Locate the cell with the specified text and output its (x, y) center coordinate. 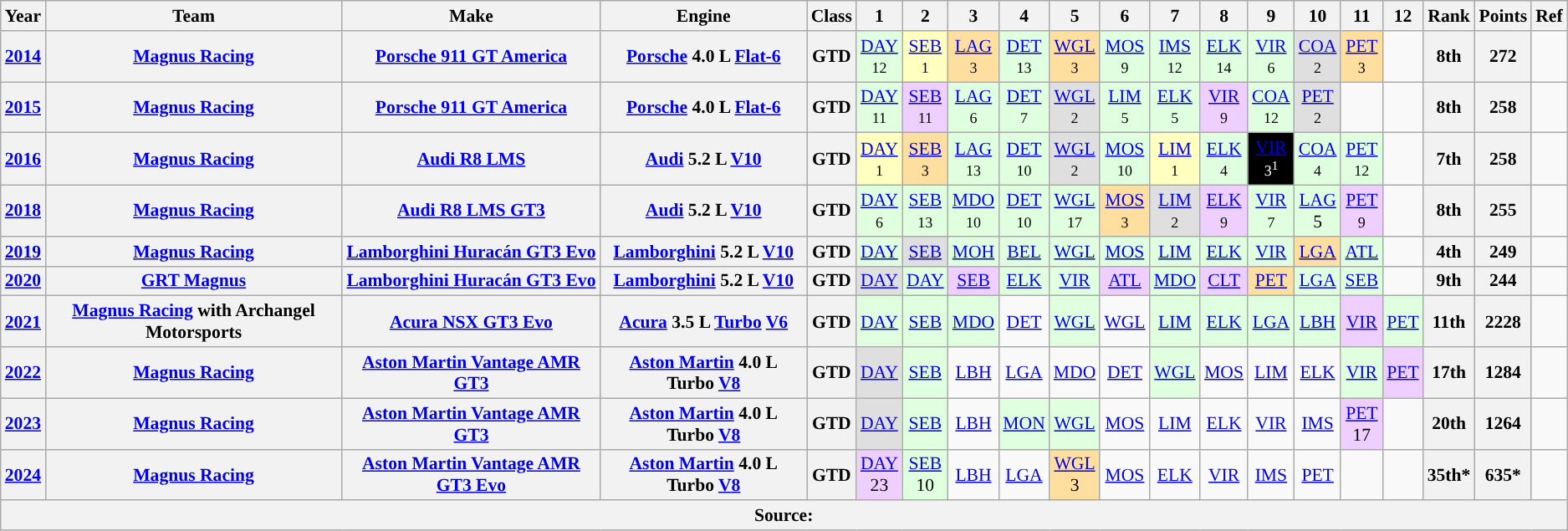
GRT Magnus (194, 281)
DAY11 (880, 107)
MOH (973, 252)
VIR31 (1271, 159)
MOS3 (1124, 211)
LIM5 (1124, 107)
2024 (23, 475)
244 (1503, 281)
SEB11 (925, 107)
VIR9 (1224, 107)
Team (194, 16)
Make (472, 16)
LIM2 (1176, 211)
SEB10 (925, 475)
249 (1503, 252)
2021 (23, 321)
VIR6 (1271, 57)
DET7 (1024, 107)
9th (1449, 281)
Ref (1549, 16)
2018 (23, 211)
DAY23 (880, 475)
Engine (704, 16)
2016 (23, 159)
DAY12 (880, 57)
IMS12 (1176, 57)
ELK5 (1176, 107)
2015 (23, 107)
LAG5 (1318, 211)
ELK9 (1224, 211)
272 (1503, 57)
COA2 (1318, 57)
2020 (23, 281)
2228 (1503, 321)
DAY6 (880, 211)
PET12 (1361, 159)
17th (1449, 373)
11th (1449, 321)
ELK14 (1224, 57)
MDO10 (973, 211)
MON (1024, 423)
7th (1449, 159)
3 (973, 16)
ELK4 (1224, 159)
SEB13 (925, 211)
Audi R8 LMS (472, 159)
LAG13 (973, 159)
4th (1449, 252)
Class (831, 16)
Magnus Racing with Archangel Motorsports (194, 321)
MOS9 (1124, 57)
Acura NSX GT3 Evo (472, 321)
BEL (1024, 252)
PET17 (1361, 423)
2014 (23, 57)
2 (925, 16)
COA4 (1318, 159)
Points (1503, 16)
DAY1 (880, 159)
VIR7 (1271, 211)
SEB1 (925, 57)
1 (880, 16)
635* (1503, 475)
WGL17 (1075, 211)
1284 (1503, 373)
2022 (23, 373)
5 (1075, 16)
12 (1403, 16)
DET13 (1024, 57)
PET3 (1361, 57)
2019 (23, 252)
7 (1176, 16)
MOS10 (1124, 159)
20th (1449, 423)
Aston Martin Vantage AMR GT3 Evo (472, 475)
Year (23, 16)
11 (1361, 16)
2023 (23, 423)
LIM1 (1176, 159)
PET9 (1361, 211)
LAG6 (973, 107)
8 (1224, 16)
35th* (1449, 475)
Source: (784, 516)
Acura 3.5 L Turbo V6 (704, 321)
10 (1318, 16)
Rank (1449, 16)
LAG3 (973, 57)
9 (1271, 16)
COA12 (1271, 107)
4 (1024, 16)
1264 (1503, 423)
PET2 (1318, 107)
255 (1503, 211)
CLT (1224, 281)
Audi R8 LMS GT3 (472, 211)
SEB3 (925, 159)
6 (1124, 16)
